Search for the cell housing the specified text and yield its (X, Y) center coordinate. 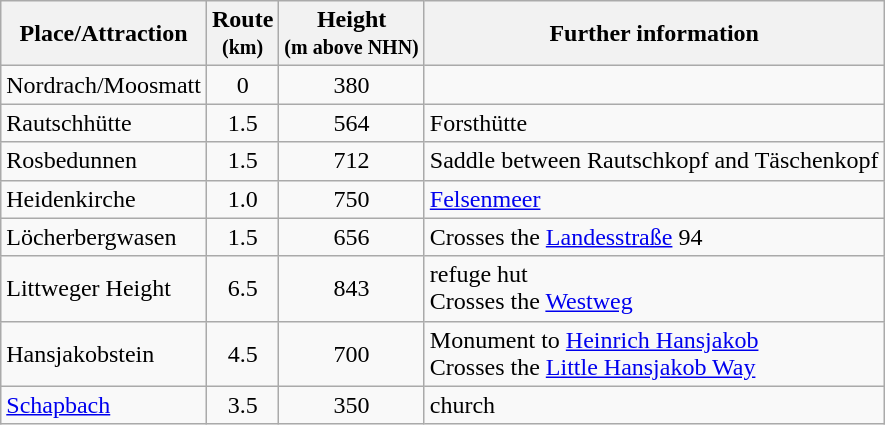
Littweger Height (104, 288)
refuge hutCrosses the Westweg (654, 288)
church (654, 405)
Saddle between Rautschkopf and Täschenkopf (654, 161)
380 (352, 85)
350 (352, 405)
Further information (654, 34)
Nordrach/Moosmatt (104, 85)
Monument to Heinrich HansjakobCrosses the Little Hansjakob Way (654, 354)
Löcherbergwasen (104, 237)
Rautschhütte (104, 123)
656 (352, 237)
712 (352, 161)
Route (km) (242, 34)
4.5 (242, 354)
Place/Attraction (104, 34)
Schapbach (104, 405)
Rosbedunnen (104, 161)
Crosses the Landesstraße 94 (654, 237)
6.5 (242, 288)
Heidenkirche (104, 199)
750 (352, 199)
700 (352, 354)
843 (352, 288)
Height (m above NHN) (352, 34)
3.5 (242, 405)
0 (242, 85)
1.0 (242, 199)
Forsthütte (654, 123)
564 (352, 123)
Hansjakobstein (104, 354)
Felsenmeer (654, 199)
